Identify which cell holds the provided text, then report its [X, Y] central coordinate. 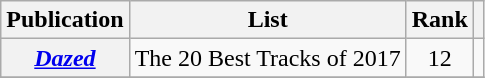
List [268, 20]
Dazed [65, 58]
The 20 Best Tracks of 2017 [268, 58]
12 [440, 58]
Rank [440, 20]
Publication [65, 20]
